Detect which cell encompasses the target text, then output its [X, Y] center coordinate. 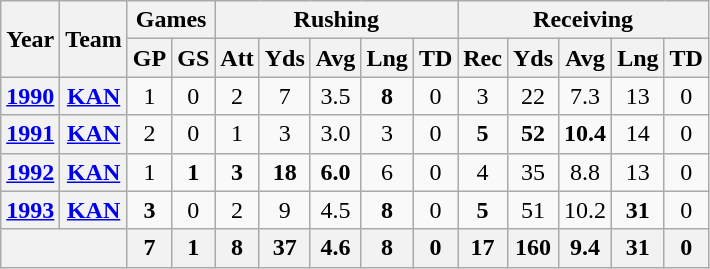
3.0 [336, 134]
52 [532, 134]
1993 [30, 210]
9.4 [586, 248]
1992 [30, 172]
35 [532, 172]
Rec [483, 58]
Receiving [584, 20]
Rushing [336, 20]
22 [532, 96]
GP [149, 58]
1990 [30, 96]
10.2 [586, 210]
14 [638, 134]
Year [30, 39]
1991 [30, 134]
37 [284, 248]
10.4 [586, 134]
Att [237, 58]
9 [284, 210]
3.5 [336, 96]
8.8 [586, 172]
51 [532, 210]
6.0 [336, 172]
4 [483, 172]
4.6 [336, 248]
4.5 [336, 210]
Games [170, 20]
7.3 [586, 96]
17 [483, 248]
18 [284, 172]
6 [387, 172]
GS [194, 58]
Team [94, 39]
160 [532, 248]
